From the cell containing the given text, extract its center point as [x, y] coordinate. 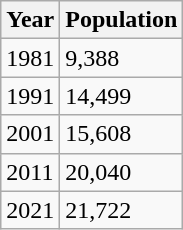
Population [122, 20]
1981 [30, 58]
20,040 [122, 172]
21,722 [122, 210]
2001 [30, 134]
9,388 [122, 58]
2011 [30, 172]
Year [30, 20]
1991 [30, 96]
14,499 [122, 96]
15,608 [122, 134]
2021 [30, 210]
